Return (x, y) of the center of cell containing provided text 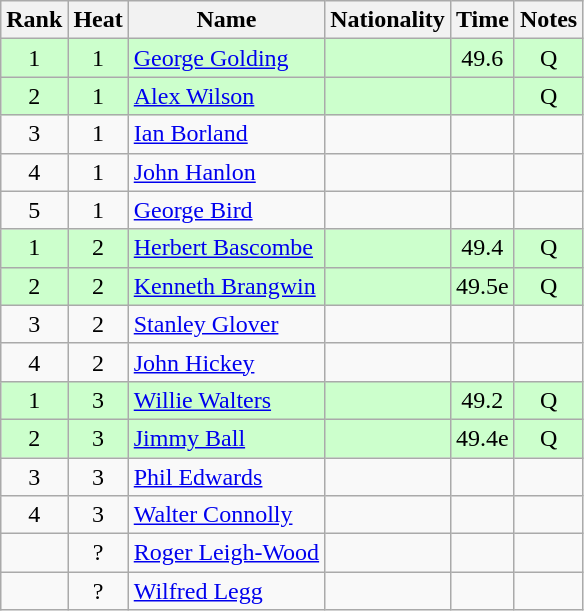
Phil Edwards (226, 477)
Nationality (388, 20)
Roger Leigh-Wood (226, 553)
5 (34, 210)
49.5e (482, 286)
Stanley Glover (226, 324)
John Hickey (226, 362)
49.6 (482, 58)
49.2 (482, 400)
Rank (34, 20)
Herbert Bascombe (226, 248)
George Golding (226, 58)
George Bird (226, 210)
49.4 (482, 248)
Name (226, 20)
Heat (98, 20)
Time (482, 20)
Willie Walters (226, 400)
Kenneth Brangwin (226, 286)
Jimmy Ball (226, 438)
Walter Connolly (226, 515)
Notes (548, 20)
Alex Wilson (226, 96)
49.4e (482, 438)
Wilfred Legg (226, 591)
John Hanlon (226, 172)
Ian Borland (226, 134)
